For the text-containing cell, return its midpoint in [x, y] coordinate format. 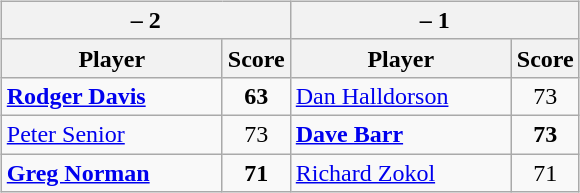
Rodger Davis [112, 96]
Dan Halldorson [400, 96]
Dave Barr [400, 134]
– 1 [434, 20]
Peter Senior [112, 134]
Richard Zokol [400, 173]
Greg Norman [112, 173]
– 2 [146, 20]
63 [256, 96]
